Identify which cell holds the provided text, then report its [X, Y] central coordinate. 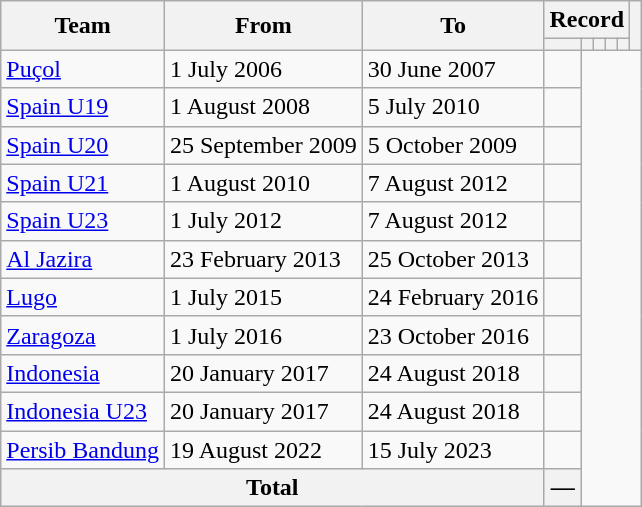
1 July 2015 [263, 297]
Lugo [83, 297]
Persib Bandung [83, 449]
1 July 2016 [263, 335]
1 July 2012 [263, 221]
19 August 2022 [263, 449]
Total [272, 488]
— [563, 488]
5 July 2010 [453, 107]
Record [587, 20]
5 October 2009 [453, 145]
Al Jazira [83, 259]
Zaragoza [83, 335]
1 August 2010 [263, 183]
15 July 2023 [453, 449]
Puçol [83, 69]
Spain U21 [83, 183]
Spain U20 [83, 145]
From [263, 26]
Spain U23 [83, 221]
24 February 2016 [453, 297]
To [453, 26]
Spain U19 [83, 107]
30 June 2007 [453, 69]
1 August 2008 [263, 107]
25 September 2009 [263, 145]
25 October 2013 [453, 259]
Indonesia [83, 373]
Team [83, 26]
1 July 2006 [263, 69]
23 October 2016 [453, 335]
Indonesia U23 [83, 411]
23 February 2013 [263, 259]
